Provide the [X, Y] coordinate of the cell's center where the given text is located.  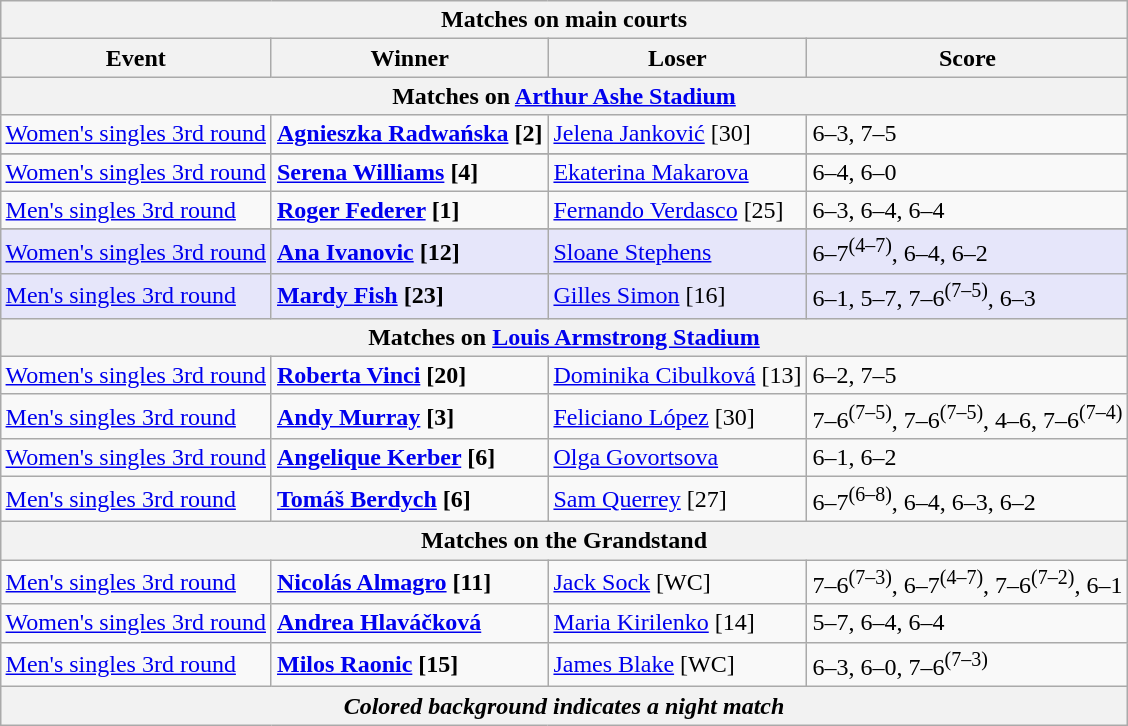
James Blake [WC] [678, 664]
Sloane Stephens [678, 252]
6–2, 7–5 [968, 375]
Jack Sock [WC] [678, 582]
Maria Kirilenko [14] [678, 623]
Andrea Hlaváčková [409, 623]
Angelique Kerber [6] [409, 458]
Event [136, 58]
6–7(4–7), 6–4, 6–2 [968, 252]
Roger Federer [1] [409, 210]
6–3, 6–0, 7–6(7–3) [968, 664]
Matches on the Grandstand [564, 541]
Matches on main courts [564, 20]
Jelena Janković [30] [678, 134]
6–4, 6–0 [968, 172]
Tomáš Berdych [6] [409, 500]
6–7(6–8), 6–4, 6–3, 6–2 [968, 500]
Dominika Cibulková [13] [678, 375]
Gilles Simon [16] [678, 296]
7–6(7–3), 6–7(4–7), 7–6(7–2), 6–1 [968, 582]
Matches on Louis Armstrong Stadium [564, 337]
Olga Govortsova [678, 458]
Ana Ivanovic [12] [409, 252]
6–1, 6–2 [968, 458]
Roberta Vinci [20] [409, 375]
Milos Raonic [15] [409, 664]
Ekaterina Makarova [678, 172]
Sam Querrey [27] [678, 500]
6–3, 6–4, 6–4 [968, 210]
Nicolás Almagro [11] [409, 582]
Colored background indicates a night match [564, 706]
Fernando Verdasco [25] [678, 210]
Matches on Arthur Ashe Stadium [564, 96]
5–7, 6–4, 6–4 [968, 623]
Feliciano López [30] [678, 416]
Loser [678, 58]
Winner [409, 58]
Score [968, 58]
Serena Williams [4] [409, 172]
6–1, 5–7, 7–6(7–5), 6–3 [968, 296]
Agnieszka Radwańska [2] [409, 134]
Andy Murray [3] [409, 416]
6–3, 7–5 [968, 134]
7–6(7–5), 7–6(7–5), 4–6, 7–6(7–4) [968, 416]
Mardy Fish [23] [409, 296]
